Return (X, Y) of the center of cell containing provided text 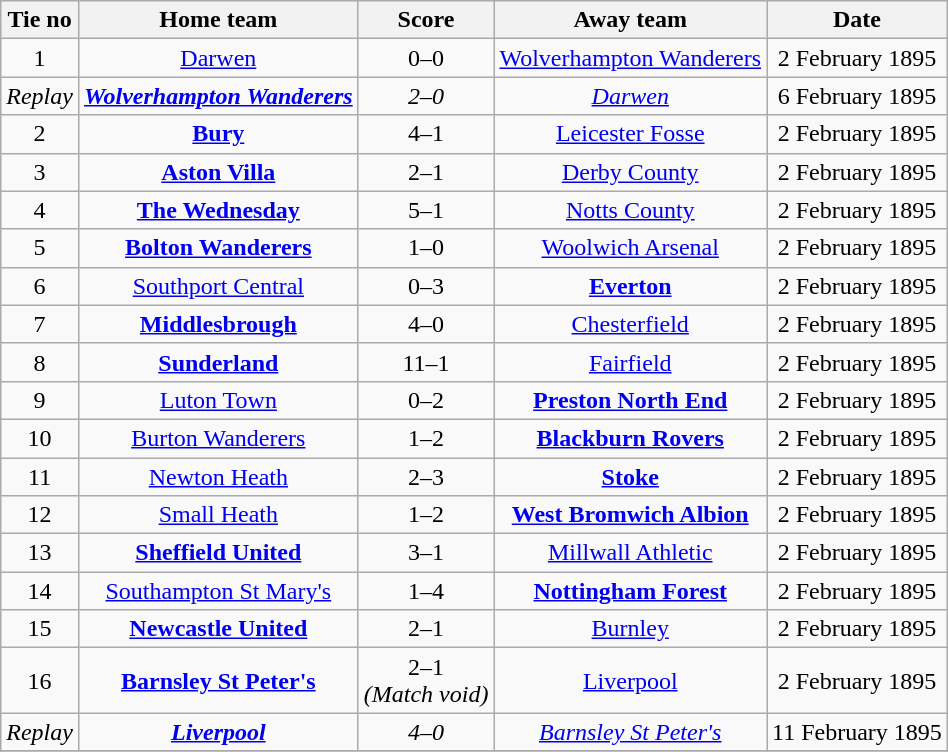
Luton Town (218, 400)
4–1 (426, 134)
11 (40, 477)
12 (40, 515)
Derby County (630, 172)
3 (40, 172)
11–1 (426, 362)
Middlesbrough (218, 324)
7 (40, 324)
Southport Central (218, 286)
2 (40, 134)
Bury (218, 134)
1–0 (426, 248)
2–1 (Match void) (426, 680)
Tie no (40, 20)
0–0 (426, 58)
6 February 1895 (858, 96)
West Bromwich Albion (630, 515)
Sheffield United (218, 553)
Preston North End (630, 400)
Southampton St Mary's (218, 591)
15 (40, 629)
Newcastle United (218, 629)
9 (40, 400)
13 (40, 553)
0–2 (426, 400)
Newton Heath (218, 477)
Blackburn Rovers (630, 438)
Home team (218, 20)
8 (40, 362)
3–1 (426, 553)
11 February 1895 (858, 732)
Bolton Wanderers (218, 248)
6 (40, 286)
Aston Villa (218, 172)
Sunderland (218, 362)
Millwall Athletic (630, 553)
5–1 (426, 210)
1 (40, 58)
Nottingham Forest (630, 591)
10 (40, 438)
0–3 (426, 286)
Woolwich Arsenal (630, 248)
Burton Wanderers (218, 438)
5 (40, 248)
2–3 (426, 477)
Everton (630, 286)
Stoke (630, 477)
Fairfield (630, 362)
The Wednesday (218, 210)
Score (426, 20)
Chesterfield (630, 324)
Burnley (630, 629)
16 (40, 680)
Away team (630, 20)
Date (858, 20)
2–0 (426, 96)
14 (40, 591)
4 (40, 210)
Notts County (630, 210)
Small Heath (218, 515)
1–4 (426, 591)
Leicester Fosse (630, 134)
